Return (X, Y) of the center of cell containing provided text 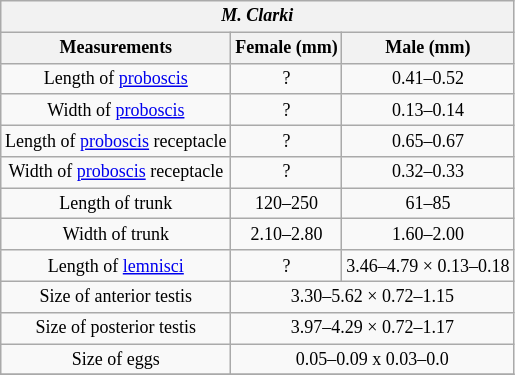
Width of trunk (116, 234)
0.32–0.33 (428, 172)
Measurements (116, 48)
Width of proboscis receptacle (116, 172)
0.13–0.14 (428, 110)
Size of anterior testis (116, 296)
61–85 (428, 204)
Length of proboscis (116, 78)
Length of proboscis receptacle (116, 140)
M. Clarki (258, 16)
0.05–0.09 x 0.03–0.0 (372, 360)
Male (mm) (428, 48)
0.65–0.67 (428, 140)
3.97–4.29 × 0.72–1.17 (372, 328)
2.10–2.80 (286, 234)
Length of trunk (116, 204)
3.30–5.62 × 0.72–1.15 (372, 296)
0.41–0.52 (428, 78)
Size of posterior testis (116, 328)
3.46–4.79 × 0.13–0.18 (428, 266)
1.60–2.00 (428, 234)
Length of lemnisci (116, 266)
Width of proboscis (116, 110)
120–250 (286, 204)
Size of eggs (116, 360)
Female (mm) (286, 48)
